For the text-containing cell, return its midpoint in (X, Y) coordinate format. 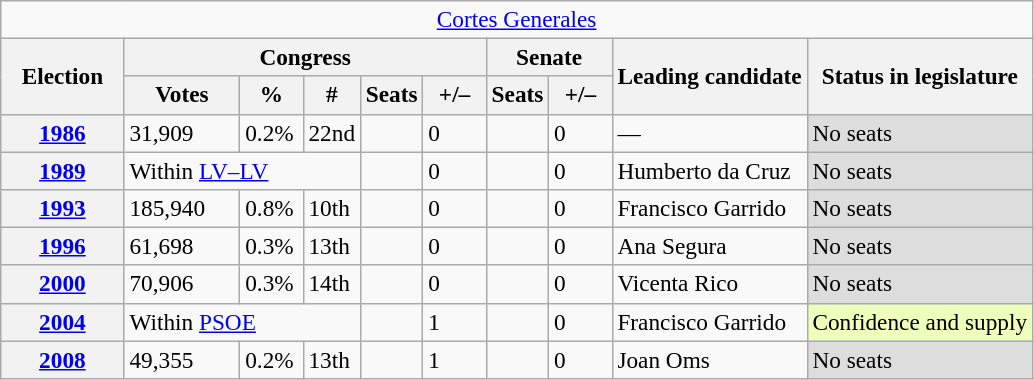
14th (332, 284)
Congress (305, 57)
1993 (62, 208)
70,906 (182, 284)
49,355 (182, 359)
— (710, 133)
Vicenta Rico (710, 284)
0.8% (272, 208)
Senate (549, 57)
# (332, 95)
Within LV–LV (242, 170)
Election (62, 76)
10th (332, 208)
Leading candidate (710, 76)
22nd (332, 133)
Confidence and supply (920, 322)
Within PSOE (242, 322)
Humberto da Cruz (710, 170)
% (272, 95)
2008 (62, 359)
1989 (62, 170)
2000 (62, 284)
1986 (62, 133)
31,909 (182, 133)
2004 (62, 322)
Ana Segura (710, 246)
Cortes Generales (517, 19)
Joan Oms (710, 359)
61,698 (182, 246)
Votes (182, 95)
Status in legislature (920, 76)
185,940 (182, 208)
1996 (62, 246)
